Locate the cell with the specified text and output its [x, y] center coordinate. 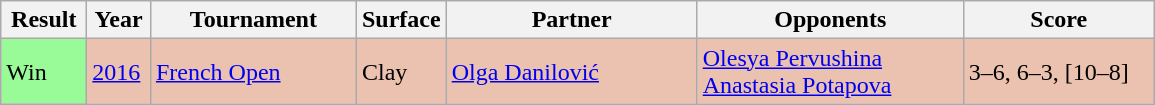
Olesya Pervushina Anastasia Potapova [830, 72]
Year [119, 20]
Result [44, 20]
French Open [253, 72]
3–6, 6–3, [10–8] [1058, 72]
Clay [401, 72]
Win [44, 72]
Partner [572, 20]
Tournament [253, 20]
Surface [401, 20]
2016 [119, 72]
Score [1058, 20]
Opponents [830, 20]
Olga Danilović [572, 72]
